Search for the cell housing the specified text and yield its (X, Y) center coordinate. 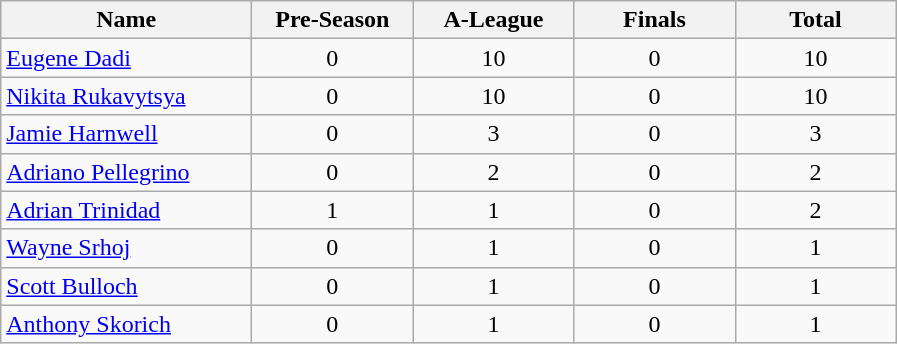
Adriano Pellegrino (126, 172)
Pre-Season (332, 20)
Eugene Dadi (126, 58)
Name (126, 20)
Adrian Trinidad (126, 210)
Total (816, 20)
Wayne Srhoj (126, 248)
Nikita Rukavytsya (126, 96)
Anthony Skorich (126, 324)
Finals (654, 20)
Scott Bulloch (126, 286)
A-League (494, 20)
Jamie Harnwell (126, 134)
